From the cell containing the given text, extract its center point as (x, y) coordinate. 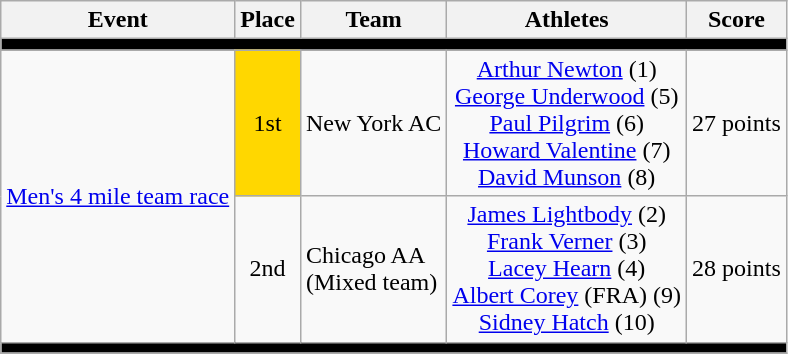
Arthur Newton (1) George Underwood (5) Paul Pilgrim (6) Howard Valentine (7) David Munson (8) (567, 123)
James Lightbody (2) Frank Verner (3) Lacey Hearn (4) Albert Corey (FRA) (9) Sidney Hatch (10) (567, 269)
Men's 4 mile team race (118, 196)
27 points (737, 123)
New York AC (373, 123)
Event (118, 20)
28 points (737, 269)
Athletes (567, 20)
Team (373, 20)
Place (268, 20)
1st (268, 123)
2nd (268, 269)
Score (737, 20)
Chicago AA(Mixed team) (373, 269)
